Determine the (X, Y) coordinate at the center of the cell enclosing the given text.  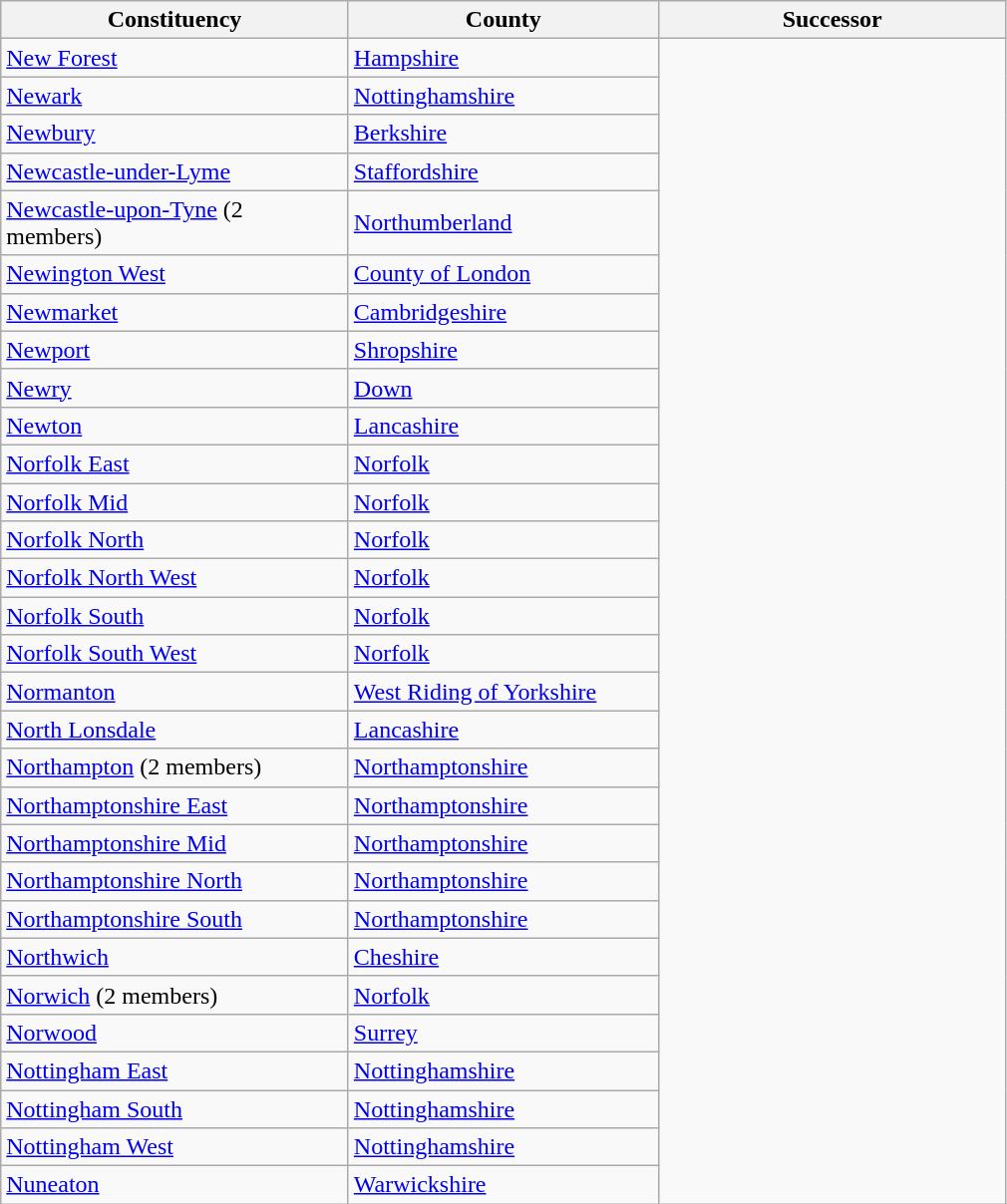
Newcastle-upon-Tyne (2 members) (175, 223)
Northumberland (503, 223)
Staffordshire (503, 171)
Cheshire (503, 957)
Down (503, 388)
Newport (175, 350)
Newbury (175, 134)
Newton (175, 426)
Norfolk North (175, 540)
Northamptonshire North (175, 881)
Norfolk South (175, 616)
Norfolk North West (175, 578)
Nottingham South (175, 1109)
Newry (175, 388)
Nottingham West (175, 1147)
Successor (832, 20)
Shropshire (503, 350)
Cambridgeshire (503, 312)
Norwood (175, 1033)
Northampton (2 members) (175, 767)
Northamptonshire Mid (175, 843)
County (503, 20)
Surrey (503, 1033)
Newark (175, 96)
Northamptonshire South (175, 919)
Nottingham East (175, 1070)
Northamptonshire East (175, 805)
Norfolk East (175, 463)
Norfolk South West (175, 654)
Newington West (175, 274)
Norfolk Mid (175, 501)
Newcastle-under-Lyme (175, 171)
North Lonsdale (175, 730)
Norwich (2 members) (175, 995)
West Riding of Yorkshire (503, 692)
Newmarket (175, 312)
Constituency (175, 20)
New Forest (175, 58)
Warwickshire (503, 1185)
Northwich (175, 957)
Berkshire (503, 134)
Nuneaton (175, 1185)
Normanton (175, 692)
Hampshire (503, 58)
County of London (503, 274)
